Capture the cell that displays the provided text and extract its (X, Y) central coordinate. 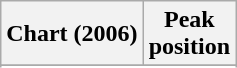
Chart (2006) (72, 34)
Peakposition (189, 34)
